Extract the [x, y] coordinate from the center of the cell holding the provided text.  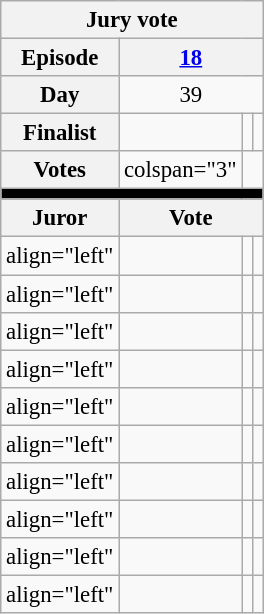
Finalist [60, 133]
18 [191, 58]
Episode [60, 58]
Votes [60, 170]
Jury vote [132, 20]
Vote [191, 219]
colspan="3" [180, 170]
Juror [60, 219]
Day [60, 95]
39 [191, 95]
